From the cell containing the given text, extract its center point as [X, Y] coordinate. 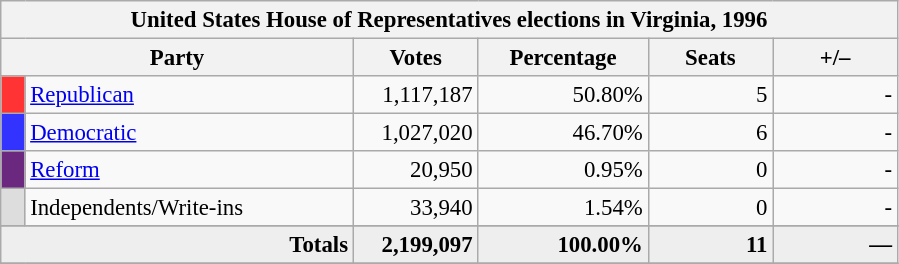
Democratic [189, 133]
0.95% [563, 170]
100.00% [563, 245]
33,940 [416, 208]
Party [178, 58]
Votes [416, 58]
20,950 [416, 170]
50.80% [563, 95]
United States House of Representatives elections in Virginia, 1996 [450, 20]
Seats [710, 58]
— [836, 245]
2,199,097 [416, 245]
Republican [189, 95]
Percentage [563, 58]
46.70% [563, 133]
1.54% [563, 208]
5 [710, 95]
Reform [189, 170]
1,117,187 [416, 95]
Totals [178, 245]
11 [710, 245]
+/– [836, 58]
6 [710, 133]
Independents/Write-ins [189, 208]
1,027,020 [416, 133]
